Provide the (x, y) coordinate of the cell's center where the given text is located.  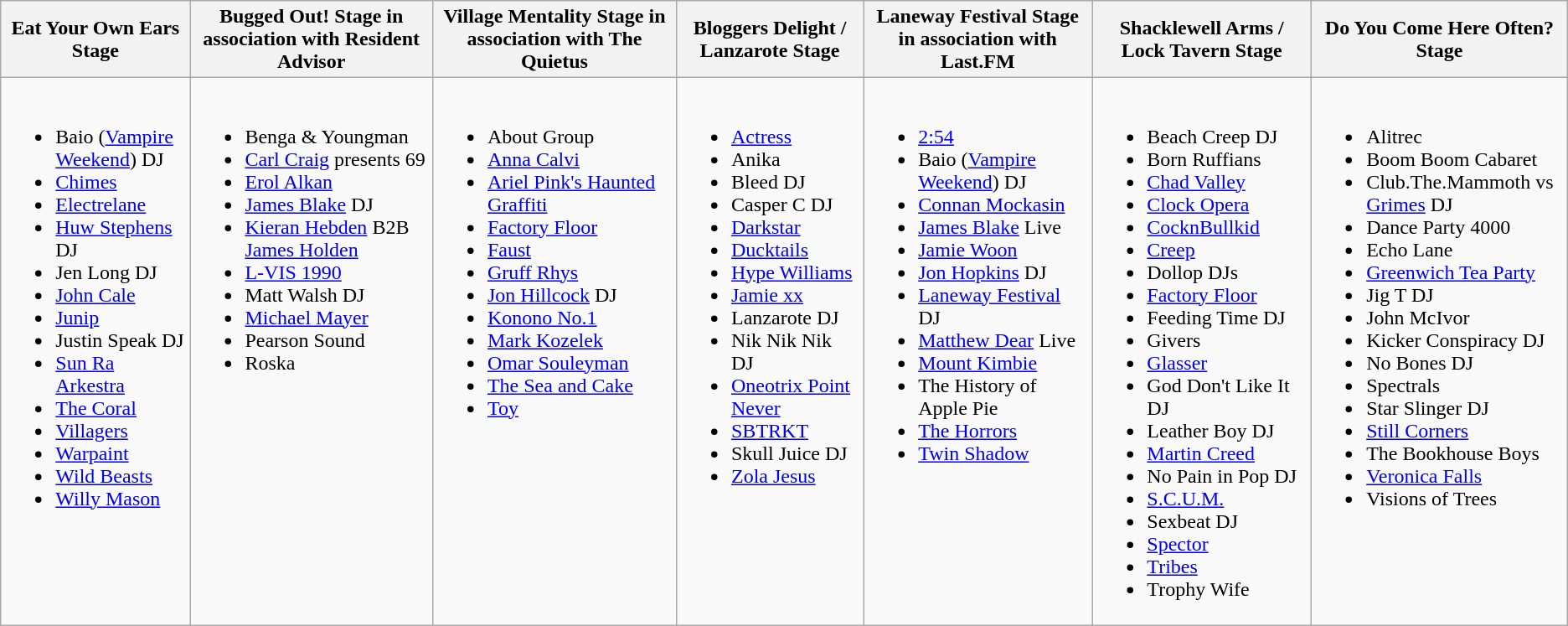
Village Mentality Stage in association with The Quietus (554, 39)
Eat Your Own Ears Stage (95, 39)
Do You Come Here Often? Stage (1440, 39)
ActressAnikaBleed DJCasper C DJDarkstarDucktailsHype WilliamsJamie xxLanzarote DJNik Nik Nik DJOneotrix Point NeverSBTRKTSkull Juice DJZola Jesus (769, 352)
Benga & YoungmanCarl Craig presents 69Erol AlkanJames Blake DJKieran Hebden B2B James HoldenL-VIS 1990Matt Walsh DJMichael MayerPearson SoundRoska (312, 352)
About GroupAnna CalviAriel Pink's Haunted GraffitiFactory FloorFaustGruff RhysJon Hillcock DJKonono No.1Mark KozelekOmar SouleymanThe Sea and CakeToy (554, 352)
Bugged Out! Stage in association with Resident Advisor (312, 39)
Laneway Festival Stage in association with Last.FM (978, 39)
Shacklewell Arms / Lock Tavern Stage (1202, 39)
Bloggers Delight / Lanzarote Stage (769, 39)
